Find where the given text appears and provide that cell's center as (X, Y) coordinate. 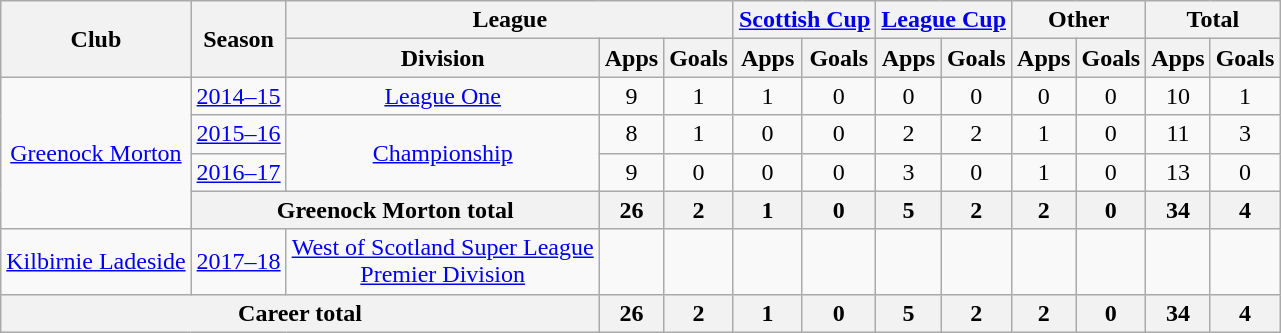
2016–17 (238, 172)
League One (442, 96)
Division (442, 58)
13 (1178, 172)
Greenock Morton (96, 153)
Career total (300, 313)
8 (631, 134)
Greenock Morton total (395, 210)
Total (1213, 20)
Championship (442, 153)
Season (238, 39)
2015–16 (238, 134)
League Cup (944, 20)
League (510, 20)
Club (96, 39)
Kilbirnie Ladeside (96, 262)
Other (1079, 20)
West of Scotland Super LeaguePremier Division (442, 262)
10 (1178, 96)
11 (1178, 134)
Scottish Cup (804, 20)
2014–15 (238, 96)
2017–18 (238, 262)
